Return the [X, Y] coordinate for the center point of the cell that contains the specified text.  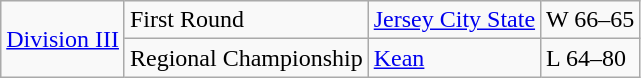
Jersey City State [454, 20]
L 64–80 [590, 58]
First Round [246, 20]
W 66–65 [590, 20]
Regional Championship [246, 58]
Division III [63, 39]
Kean [454, 58]
